Return the (x, y) coordinate for the center point of the cell that contains the specified text.  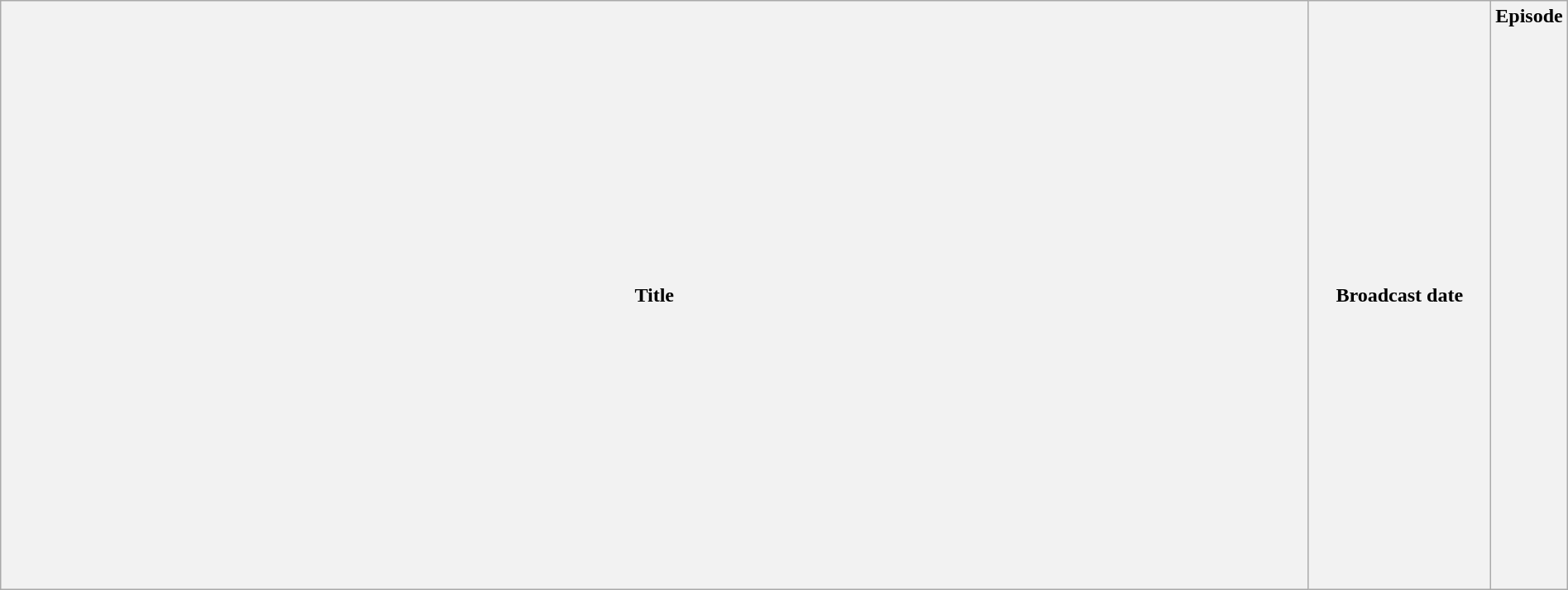
Title (655, 296)
Episode (1529, 296)
Broadcast date (1399, 296)
